Find where the given text appears and provide that cell's center as (x, y) coordinate. 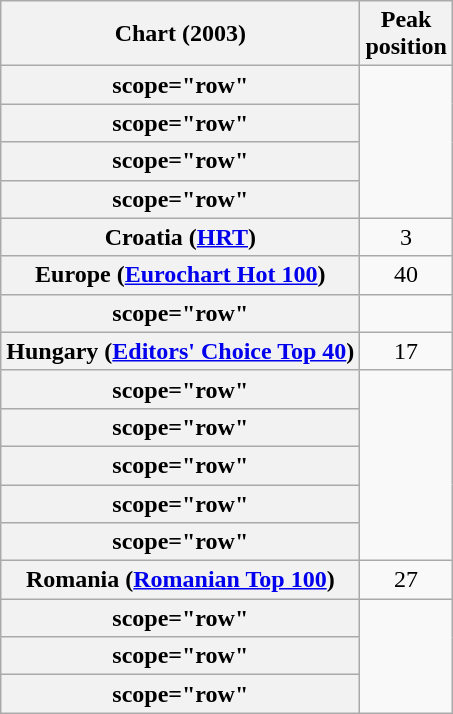
40 (406, 275)
Romania (Romanian Top 100) (180, 580)
Croatia (HRT) (180, 237)
Europe (Eurochart Hot 100) (180, 275)
Chart (2003) (180, 34)
Peakposition (406, 34)
17 (406, 351)
Hungary (Editors' Choice Top 40) (180, 351)
3 (406, 237)
27 (406, 580)
